Capture the cell that displays the provided text and extract its (X, Y) central coordinate. 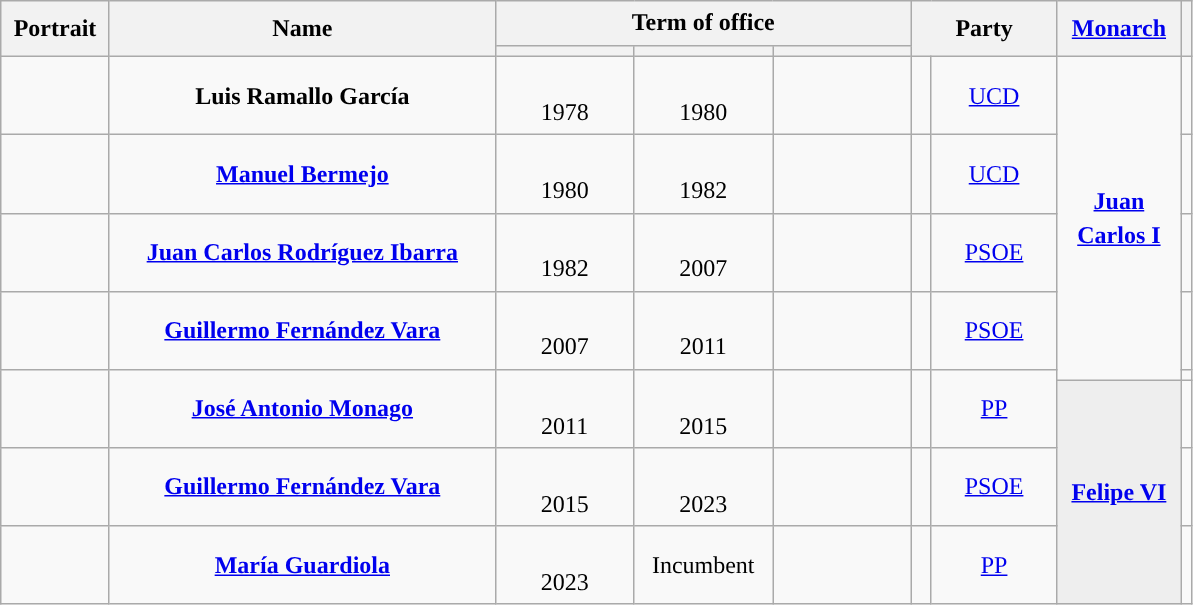
Manuel Bermejo (302, 174)
Juan Carlos I (1119, 218)
Juan Carlos Rodríguez Ibarra (302, 252)
Felipe VI (1119, 493)
Monarch (1119, 29)
Portrait (56, 29)
María Guardiola (302, 565)
Incumbent (704, 565)
José Antonio Monago (302, 409)
Party (984, 29)
Term of office (703, 24)
1978 (564, 95)
Luis Ramallo García (302, 95)
Name (302, 29)
